Scan for the cell matching the given text and deliver its [X, Y] coordinate at center. 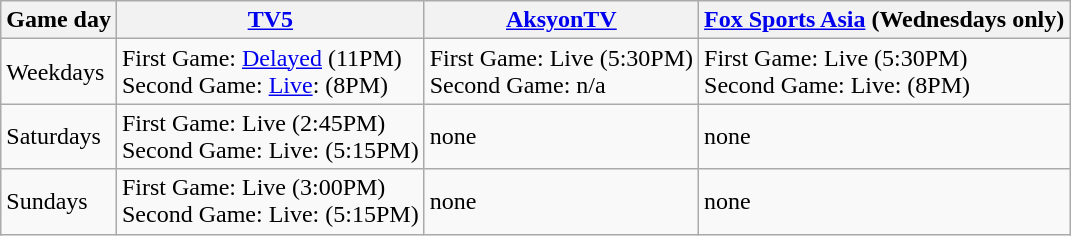
First Game: Live (5:30PM) Second Game: Live: (8PM) [884, 72]
First Game: Live (5:30PM) Second Game: n/a [561, 72]
Weekdays [59, 72]
Fox Sports Asia (Wednesdays only) [884, 20]
First Game: Delayed (11PM) Second Game: Live: (8PM) [270, 72]
Game day [59, 20]
Saturdays [59, 136]
TV5 [270, 20]
First Game: Live (3:00PM) Second Game: Live: (5:15PM) [270, 202]
Sundays [59, 202]
First Game: Live (2:45PM) Second Game: Live: (5:15PM) [270, 136]
AksyonTV [561, 20]
